Provide the (x, y) coordinate of the cell's center where the given text is located.  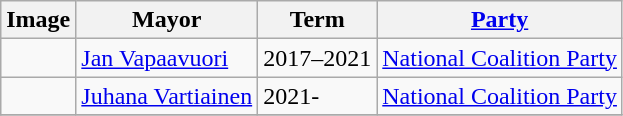
Jan Vapaavuori (167, 58)
2017–2021 (318, 58)
Party (500, 20)
Image (38, 20)
Juhana Vartiainen (167, 96)
Mayor (167, 20)
2021- (318, 96)
Term (318, 20)
